Output the [X, Y] coordinate of the center of the cell containing the given text.  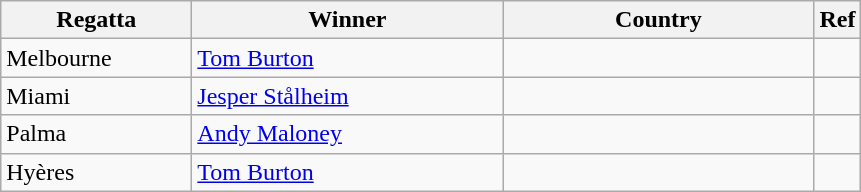
Regatta [96, 20]
Ref [838, 20]
Melbourne [96, 58]
Miami [96, 96]
Hyères [96, 172]
Jesper Stålheim [348, 96]
Country [658, 20]
Andy Maloney [348, 134]
Winner [348, 20]
Palma [96, 134]
